From the cell containing the given text, extract its center point as (X, Y) coordinate. 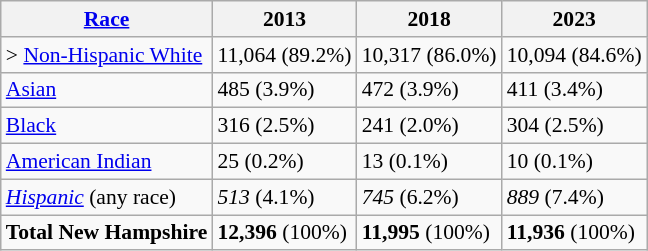
25 (0.2%) (284, 162)
411 (3.4%) (574, 90)
11,936 (100%) (574, 233)
12,396 (100%) (284, 233)
Asian (107, 90)
241 (2.0%) (430, 126)
10 (0.1%) (574, 162)
11,995 (100%) (430, 233)
2013 (284, 19)
485 (3.9%) (284, 90)
11,064 (89.2%) (284, 55)
10,094 (84.6%) (574, 55)
316 (2.5%) (284, 126)
513 (4.1%) (284, 197)
> Non-Hispanic White (107, 55)
American Indian (107, 162)
Total New Hampshire (107, 233)
745 (6.2%) (430, 197)
2018 (430, 19)
472 (3.9%) (430, 90)
2023 (574, 19)
Hispanic (any race) (107, 197)
304 (2.5%) (574, 126)
Black (107, 126)
Race (107, 19)
889 (7.4%) (574, 197)
13 (0.1%) (430, 162)
10,317 (86.0%) (430, 55)
